From the cell containing the given text, extract its center point as [x, y] coordinate. 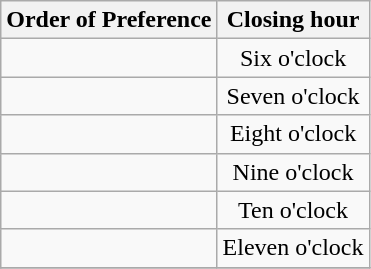
Eight o'clock [293, 134]
Seven o'clock [293, 96]
Six o'clock [293, 58]
Closing hour [293, 20]
Order of Preference [109, 20]
Nine o'clock [293, 172]
Ten o'clock [293, 210]
Eleven o'clock [293, 248]
